Detect which cell encompasses the target text, then output its [x, y] center coordinate. 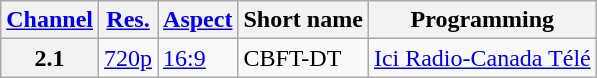
Programming [482, 20]
Channel [50, 20]
Res. [128, 20]
16:9 [198, 58]
Short name [303, 20]
Aspect [198, 20]
CBFT-DT [303, 58]
Ici Radio-Canada Télé [482, 58]
720p [128, 58]
2.1 [50, 58]
